Identify which cell holds the provided text, then report its (x, y) central coordinate. 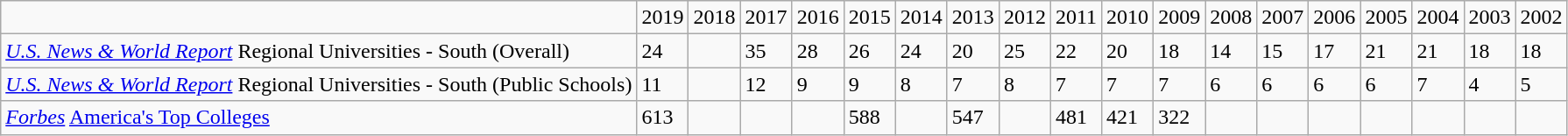
481 (1076, 118)
U.S. News & World Report Regional Universities - South (Public Schools) (319, 84)
2019 (662, 18)
14 (1232, 51)
2014 (922, 18)
28 (818, 51)
613 (662, 118)
2006 (1335, 18)
11 (662, 84)
2002 (1542, 18)
2009 (1179, 18)
2004 (1438, 18)
15 (1282, 51)
2011 (1076, 18)
2010 (1128, 18)
25 (1025, 51)
Forbes America's Top Colleges (319, 118)
2012 (1025, 18)
U.S. News & World Report Regional Universities - South (Overall) (319, 51)
12 (766, 84)
2008 (1232, 18)
2016 (818, 18)
547 (972, 118)
322 (1179, 118)
26 (869, 51)
2015 (869, 18)
2018 (715, 18)
35 (766, 51)
2007 (1282, 18)
5 (1542, 84)
2005 (1386, 18)
2013 (972, 18)
2003 (1489, 18)
2017 (766, 18)
421 (1128, 118)
588 (869, 118)
22 (1076, 51)
4 (1489, 84)
17 (1335, 51)
